Pinpoint the cell where the given text exists, returning its [X, Y] midpoint coordinate. 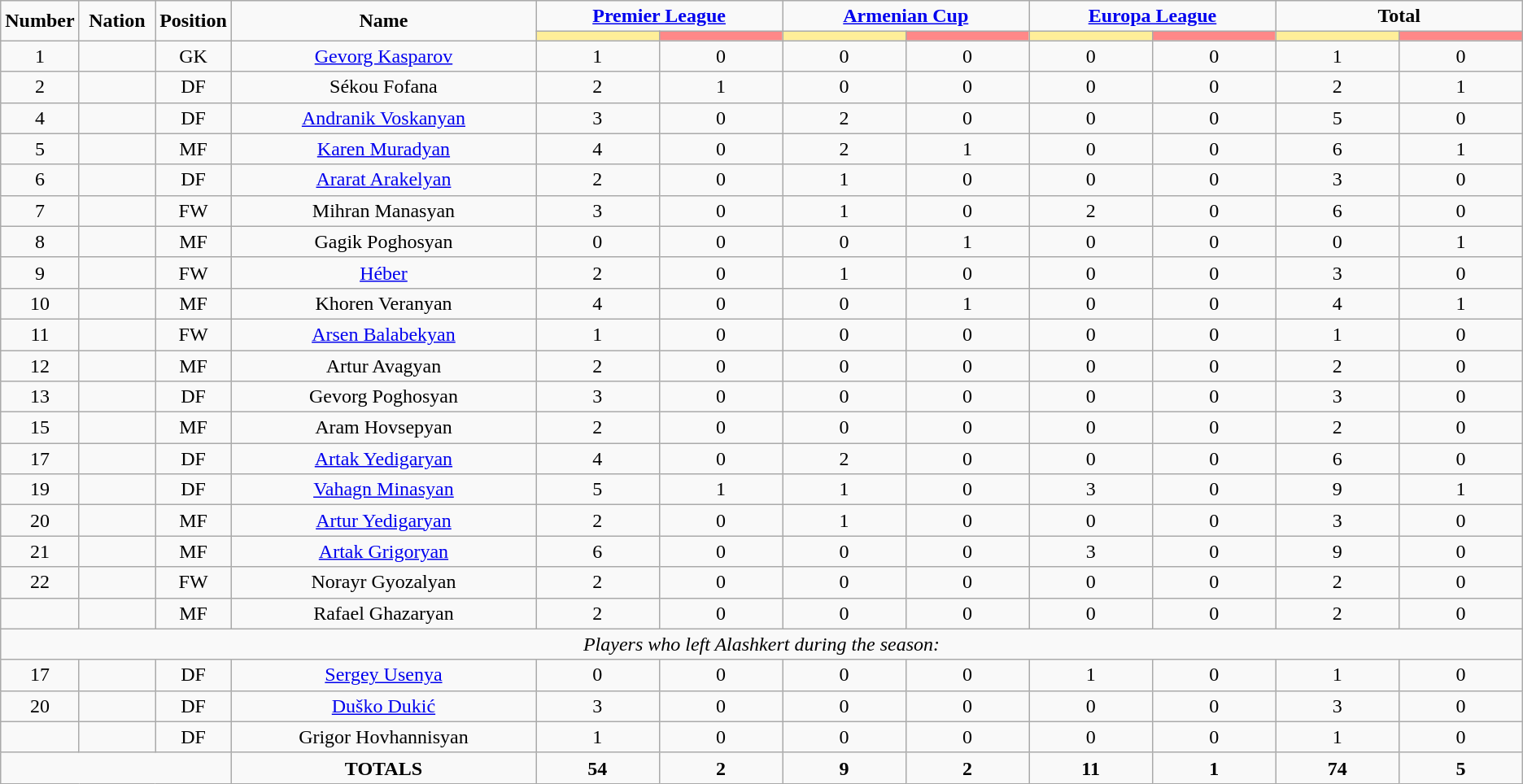
Rafael Ghazaryan [383, 613]
15 [40, 428]
Ararat Arakelyan [383, 180]
13 [40, 397]
Premier League [659, 16]
Artak Yedigaryan [383, 459]
74 [1338, 768]
Mihran Manasyan [383, 211]
21 [40, 551]
Norayr Gyozalyan [383, 582]
Gevorg Kasparov [383, 56]
12 [40, 365]
Gevorg Poghosyan [383, 397]
Total [1399, 16]
8 [40, 242]
GK [194, 56]
Sékou Fofana [383, 87]
Khoren Veranyan [383, 303]
7 [40, 211]
Sergey Usenya [383, 675]
Artur Avagyan [383, 365]
Vahagn Minasyan [383, 490]
Number [40, 21]
Nation [117, 21]
Grigor Hovhannisyan [383, 737]
Armenian Cup [906, 16]
Karen Muradyan [383, 149]
Artur Yedigaryan [383, 520]
Position [194, 21]
Europa League [1152, 16]
Name [383, 21]
Andranik Voskanyan [383, 118]
Héber [383, 272]
Arsen Balabekyan [383, 334]
Artak Grigoryan [383, 551]
22 [40, 582]
Aram Hovsepyan [383, 428]
TOTALS [383, 768]
10 [40, 303]
19 [40, 490]
Gagik Poghosyan [383, 242]
Players who left Alashkert during the season: [761, 644]
54 [597, 768]
Duško Dukić [383, 706]
